Extract the (X, Y) coordinate from the center of the cell holding the provided text.  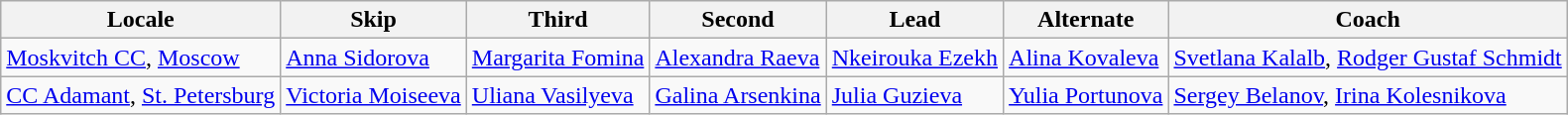
Coach (1368, 20)
Svetlana Kalalb, Rodger Gustaf Schmidt (1368, 57)
Uliana Vasilyeva (557, 95)
Nkeirouka Ezekh (914, 57)
Sergey Belanov, Irina Kolesnikova (1368, 95)
Margarita Fomina (557, 57)
Anna Sidorova (374, 57)
Locale (141, 20)
Galina Arsenkina (738, 95)
Moskvitch CC, Moscow (141, 57)
Yulia Portunova (1086, 95)
Alexandra Raeva (738, 57)
Julia Guzieva (914, 95)
CC Adamant, St. Petersburg (141, 95)
Victoria Moiseeva (374, 95)
Second (738, 20)
Alina Kovaleva (1086, 57)
Alternate (1086, 20)
Lead (914, 20)
Third (557, 20)
Skip (374, 20)
